Determine the [x, y] coordinate at the center of the cell enclosing the given text.  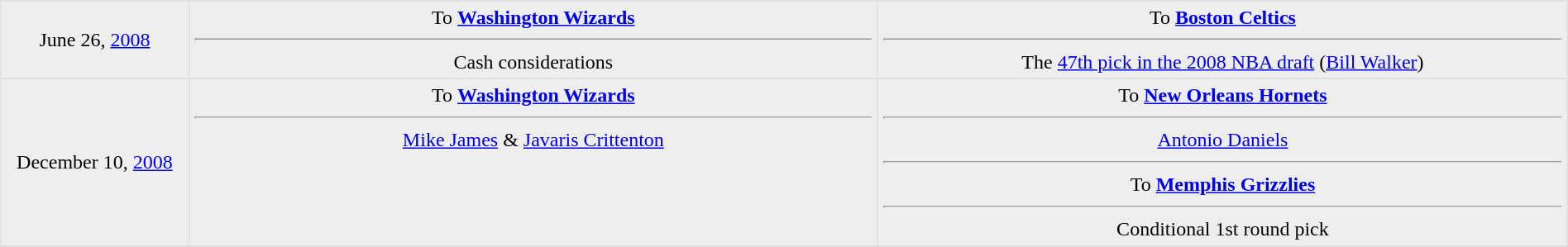
To New Orleans HornetsAntonio DanielsTo Memphis GrizzliesConditional 1st round pick [1223, 162]
To Washington WizardsCash considerations [533, 40]
To Boston CelticsThe 47th pick in the 2008 NBA draft (Bill Walker) [1223, 40]
To Washington WizardsMike James & Javaris Crittenton [533, 162]
December 10, 2008 [94, 162]
June 26, 2008 [94, 40]
